Determine the [X, Y] coordinate at the center of the cell enclosing the given text.  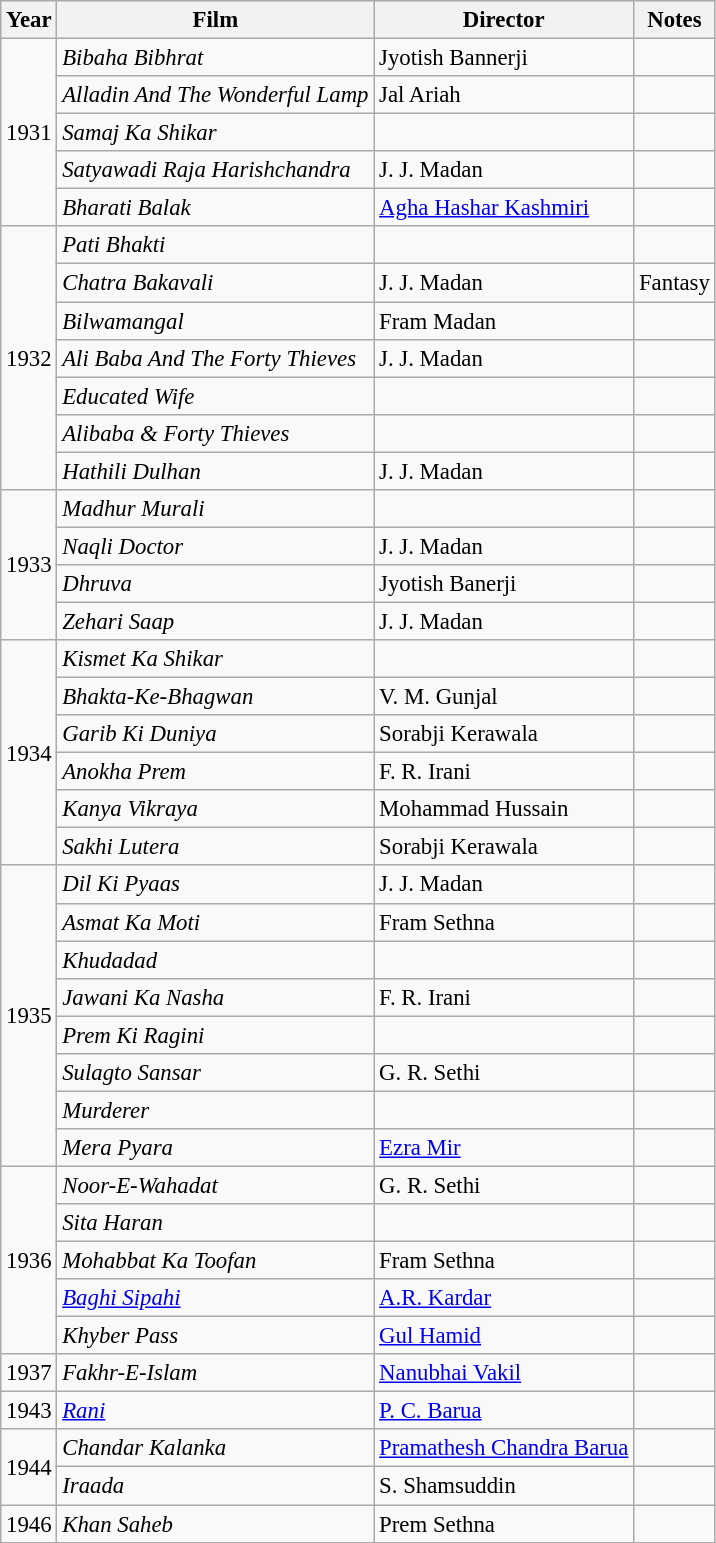
Jyotish Bannerji [504, 58]
Kanya Vikraya [216, 809]
Alibaba & Forty Thieves [216, 433]
Mohammad Hussain [504, 809]
Ali Baba And The Forty Thieves [216, 358]
Dil Ki Pyaas [216, 885]
Sulagto Sansar [216, 1073]
Anokha Prem [216, 772]
Pramathesh Chandra Barua [504, 1449]
Satyawadi Raja Harishchandra [216, 170]
Prem Ki Ragini [216, 1035]
A.R. Kardar [504, 1298]
V. M. Gunjal [504, 697]
Asmat Ka Moti [216, 922]
Dhruva [216, 584]
1944 [29, 1468]
Ezra Mir [504, 1148]
1933 [29, 565]
Agha Hashar Kashmiri [504, 208]
Kismet Ka Shikar [216, 659]
Khudadad [216, 960]
1935 [29, 1016]
Bharati Balak [216, 208]
P. C. Barua [504, 1411]
Baghi Sipahi [216, 1298]
Garib Ki Duniya [216, 734]
Bilwamangal [216, 321]
S. Shamsuddin [504, 1486]
Rani [216, 1411]
Jawani Ka Nasha [216, 997]
Film [216, 20]
Fakhr-E-Islam [216, 1373]
Chandar Kalanka [216, 1449]
Alladin And The Wonderful Lamp [216, 95]
Mohabbat Ka Toofan [216, 1261]
Sita Haran [216, 1223]
Pati Bhakti [216, 245]
Fantasy [674, 283]
Notes [674, 20]
Nanubhai Vakil [504, 1373]
1936 [29, 1260]
Madhur Murali [216, 509]
Jyotish Banerji [504, 584]
Hathili Dulhan [216, 471]
Zehari Saap [216, 621]
1934 [29, 753]
Jal Ariah [504, 95]
Director [504, 20]
Mera Pyara [216, 1148]
Iraada [216, 1486]
1937 [29, 1373]
Naqli Doctor [216, 546]
Educated Wife [216, 396]
Noor-E-Wahadat [216, 1185]
Prem Sethna [504, 1524]
Bhakta-Ke-Bhagwan [216, 697]
1946 [29, 1524]
Khyber Pass [216, 1336]
Chatra Bakavali [216, 283]
Year [29, 20]
Samaj Ka Shikar [216, 133]
Murderer [216, 1110]
1931 [29, 133]
1943 [29, 1411]
1932 [29, 358]
Khan Saheb [216, 1524]
Fram Madan [504, 321]
Gul Hamid [504, 1336]
Sakhi Lutera [216, 847]
Bibaha Bibhrat [216, 58]
